Find where the given text appears and provide that cell's center as [x, y] coordinate. 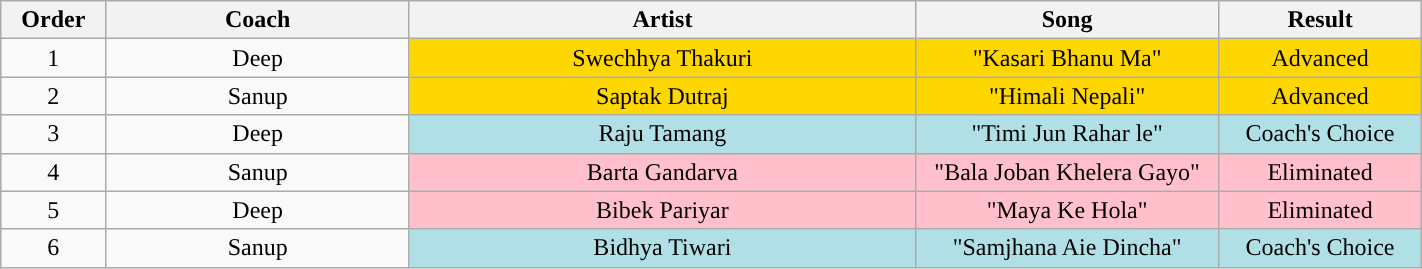
"Timi Jun Rahar le" [1067, 134]
"Kasari Bhanu Ma" [1067, 58]
Bibek Pariyar [662, 210]
Swechhya Thakuri [662, 58]
2 [54, 96]
"Samjhana Aie Dincha" [1067, 248]
Raju Tamang [662, 134]
Result [1320, 20]
"Maya Ke Hola" [1067, 210]
Coach [258, 20]
1 [54, 58]
Song [1067, 20]
6 [54, 248]
3 [54, 134]
"Himali Nepali" [1067, 96]
Saptak Dutraj [662, 96]
4 [54, 172]
5 [54, 210]
Bidhya Tiwari [662, 248]
Barta Gandarva [662, 172]
Artist [662, 20]
"Bala Joban Khelera Gayo" [1067, 172]
Order [54, 20]
